Search for the cell housing the specified text and yield its (X, Y) center coordinate. 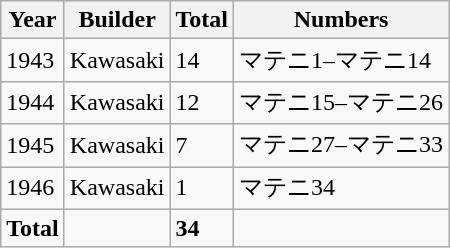
1943 (33, 60)
12 (202, 102)
マテニ27–マテニ33 (342, 146)
14 (202, 60)
1945 (33, 146)
1944 (33, 102)
Numbers (342, 20)
マテニ34 (342, 188)
1946 (33, 188)
マテニ15–マテニ26 (342, 102)
Builder (117, 20)
マテニ1–マテニ14 (342, 60)
Year (33, 20)
1 (202, 188)
34 (202, 228)
7 (202, 146)
